Identify which cell holds the provided text, then report its [x, y] central coordinate. 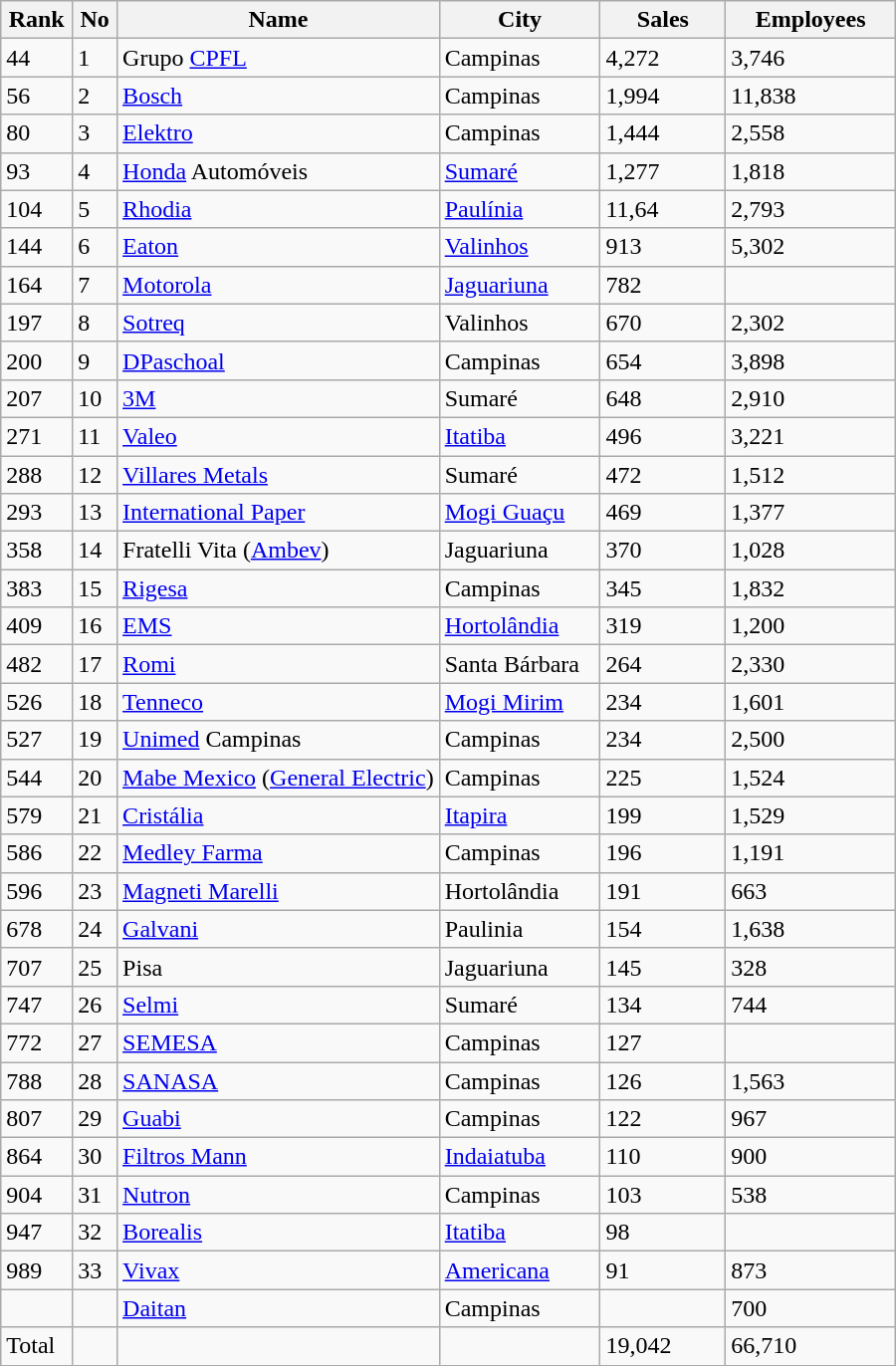
2 [96, 96]
11 [96, 436]
225 [663, 778]
5 [96, 209]
1,529 [810, 815]
2,793 [810, 209]
Honda Automóveis [279, 171]
21 [96, 815]
110 [663, 1157]
Itapira [520, 815]
264 [663, 664]
31 [96, 1195]
Villares Metals [279, 475]
91 [663, 1270]
27 [96, 1042]
City [520, 20]
EMS [279, 626]
98 [663, 1233]
Galvani [279, 929]
1,200 [810, 626]
1,444 [663, 133]
Name [279, 20]
4,272 [663, 58]
678 [37, 929]
913 [663, 247]
93 [37, 171]
469 [663, 513]
472 [663, 475]
207 [37, 398]
Magneti Marelli [279, 891]
544 [37, 778]
145 [663, 967]
Indaiatuba [520, 1157]
3,746 [810, 58]
Selmi [279, 1005]
17 [96, 664]
663 [810, 891]
24 [96, 929]
Guabi [279, 1119]
16 [96, 626]
44 [37, 58]
Fratelli Vita (Ambev) [279, 551]
328 [810, 967]
6 [96, 247]
197 [37, 323]
191 [663, 891]
18 [96, 702]
19,042 [663, 1346]
Pisa [279, 967]
26 [96, 1005]
19 [96, 740]
Motorola [279, 285]
30 [96, 1157]
1,512 [810, 475]
Borealis [279, 1233]
967 [810, 1119]
144 [37, 247]
3,898 [810, 360]
271 [37, 436]
Romi [279, 664]
134 [663, 1005]
14 [96, 551]
Americana [520, 1270]
Eaton [279, 247]
Santa Bárbara [520, 664]
670 [663, 323]
2,302 [810, 323]
Filtros Mann [279, 1157]
8 [96, 323]
33 [96, 1270]
Unimed Campinas [279, 740]
Rigesa [279, 588]
1,994 [663, 96]
Bosch [279, 96]
526 [37, 702]
989 [37, 1270]
3M [279, 398]
Rhodia [279, 209]
358 [37, 551]
15 [96, 588]
Cristália [279, 815]
Tenneco [279, 702]
103 [663, 1195]
11,838 [810, 96]
200 [37, 360]
Paulínia [520, 209]
707 [37, 967]
648 [663, 398]
28 [96, 1080]
199 [663, 815]
782 [663, 285]
370 [663, 551]
23 [96, 891]
80 [37, 133]
29 [96, 1119]
3,221 [810, 436]
1,638 [810, 929]
Sales [663, 20]
Grupo CPFL [279, 58]
104 [37, 209]
10 [96, 398]
904 [37, 1195]
807 [37, 1119]
2,500 [810, 740]
20 [96, 778]
1,028 [810, 551]
586 [37, 853]
288 [37, 475]
409 [37, 626]
5,302 [810, 247]
25 [96, 967]
864 [37, 1157]
Mogi Guaçu [520, 513]
13 [96, 513]
Mabe Mexico (General Electric) [279, 778]
66,710 [810, 1346]
SEMESA [279, 1042]
Rank [37, 20]
Employees [810, 20]
DPaschoal [279, 360]
Medley Farma [279, 853]
1,818 [810, 171]
International Paper [279, 513]
383 [37, 588]
22 [96, 853]
538 [810, 1195]
Elektro [279, 133]
1,601 [810, 702]
293 [37, 513]
Sotreq [279, 323]
747 [37, 1005]
164 [37, 285]
1,377 [810, 513]
56 [37, 96]
2,558 [810, 133]
527 [37, 740]
122 [663, 1119]
32 [96, 1233]
Paulinia [520, 929]
772 [37, 1042]
1,524 [810, 778]
345 [663, 588]
744 [810, 1005]
3 [96, 133]
579 [37, 815]
482 [37, 664]
196 [663, 853]
9 [96, 360]
2,910 [810, 398]
4 [96, 171]
596 [37, 891]
788 [37, 1080]
Valeo [279, 436]
Nutron [279, 1195]
1,832 [810, 588]
873 [810, 1270]
Daitan [279, 1308]
700 [810, 1308]
1 [96, 58]
654 [663, 360]
1,277 [663, 171]
SANASA [279, 1080]
127 [663, 1042]
1,563 [810, 1080]
7 [96, 285]
496 [663, 436]
319 [663, 626]
Vivax [279, 1270]
11,64 [663, 209]
No [96, 20]
12 [96, 475]
126 [663, 1080]
1,191 [810, 853]
154 [663, 929]
Mogi Mirim [520, 702]
947 [37, 1233]
2,330 [810, 664]
Total [37, 1346]
900 [810, 1157]
